Detect which cell encompasses the target text, then output its [X, Y] center coordinate. 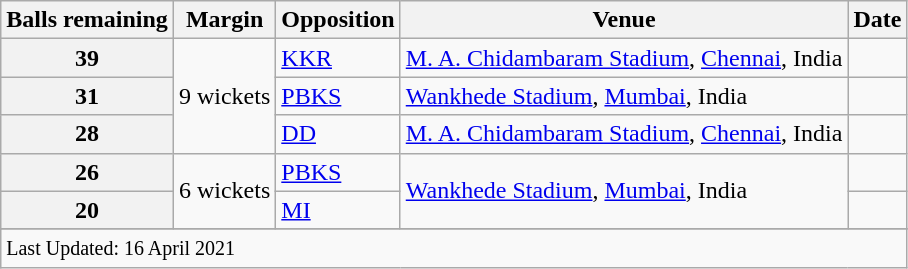
20 [88, 210]
Opposition [338, 20]
Date [878, 20]
DD [338, 134]
28 [88, 134]
Margin [224, 20]
MI [338, 210]
31 [88, 96]
Venue [624, 20]
Last Updated: 16 April 2021 [454, 248]
6 wickets [224, 191]
39 [88, 58]
Balls remaining [88, 20]
26 [88, 172]
9 wickets [224, 96]
KKR [338, 58]
